Identify which cell holds the provided text, then report its (x, y) central coordinate. 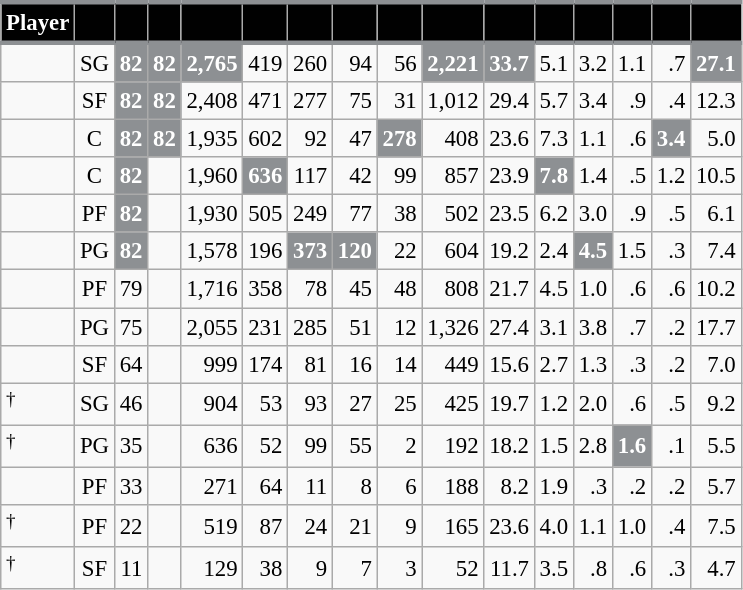
231 (266, 327)
2,408 (212, 101)
7.4 (716, 251)
165 (453, 526)
15.6 (509, 364)
5.5 (716, 446)
35 (130, 446)
2.4 (554, 251)
56 (400, 62)
47 (354, 139)
3.0 (592, 214)
278 (400, 139)
19.7 (509, 404)
25 (400, 404)
19.2 (509, 251)
808 (453, 289)
8 (354, 486)
21 (354, 526)
1.3 (592, 364)
5.1 (554, 62)
7 (354, 568)
33 (130, 486)
857 (453, 176)
604 (453, 251)
1.9 (554, 486)
277 (310, 101)
2.8 (592, 446)
1,960 (212, 176)
260 (310, 62)
92 (310, 139)
425 (453, 404)
10.5 (716, 176)
93 (310, 404)
18.2 (509, 446)
174 (266, 364)
1,935 (212, 139)
519 (212, 526)
285 (310, 327)
87 (266, 526)
449 (453, 364)
53 (266, 404)
27.1 (716, 62)
1,012 (453, 101)
31 (400, 101)
904 (212, 404)
117 (310, 176)
94 (354, 62)
2,221 (453, 62)
10.2 (716, 289)
1.6 (632, 446)
471 (266, 101)
4.7 (716, 568)
6 (400, 486)
271 (212, 486)
196 (266, 251)
6.2 (554, 214)
7.5 (716, 526)
129 (212, 568)
16 (354, 364)
23.9 (509, 176)
79 (130, 289)
48 (400, 289)
27.4 (509, 327)
14 (400, 364)
55 (354, 446)
7.0 (716, 364)
1,578 (212, 251)
42 (354, 176)
Player (38, 22)
23.5 (509, 214)
12.3 (716, 101)
408 (453, 139)
5.0 (716, 139)
8.2 (509, 486)
21.7 (509, 289)
81 (310, 364)
2,765 (212, 62)
3.2 (592, 62)
999 (212, 364)
3 (400, 568)
3.8 (592, 327)
1,326 (453, 327)
7.3 (554, 139)
78 (310, 289)
12 (400, 327)
2,055 (212, 327)
2.7 (554, 364)
46 (130, 404)
249 (310, 214)
.8 (592, 568)
.1 (672, 446)
120 (354, 251)
24 (310, 526)
3.5 (554, 568)
602 (266, 139)
77 (354, 214)
358 (266, 289)
1.4 (592, 176)
51 (354, 327)
3.1 (554, 327)
1,930 (212, 214)
7.8 (554, 176)
1,716 (212, 289)
27 (354, 404)
505 (266, 214)
17.7 (716, 327)
2 (400, 446)
192 (453, 446)
2.0 (592, 404)
188 (453, 486)
502 (453, 214)
373 (310, 251)
9.2 (716, 404)
29.4 (509, 101)
45 (354, 289)
33.7 (509, 62)
11.7 (509, 568)
6.1 (716, 214)
4.0 (554, 526)
419 (266, 62)
